Return the [x, y] coordinate for the center point of the cell that contains the specified text.  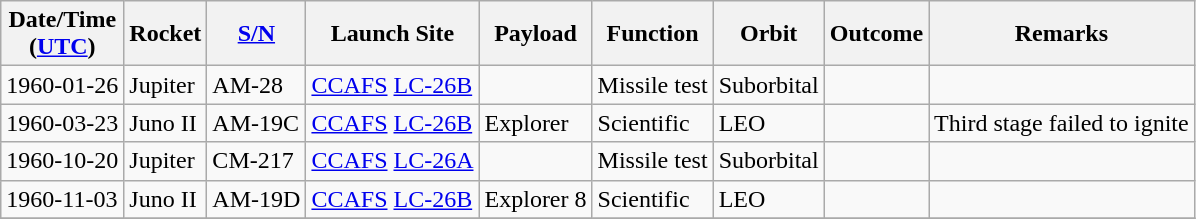
Payload [536, 34]
Date/Time(UTC) [62, 34]
S/N [256, 34]
AM-19C [256, 123]
1960-01-26 [62, 85]
CM-217 [256, 161]
CCAFS LC-26A [392, 161]
Outcome [876, 34]
AM-19D [256, 199]
1960-11-03 [62, 199]
Launch Site [392, 34]
Rocket [166, 34]
1960-03-23 [62, 123]
1960-10-20 [62, 161]
Explorer 8 [536, 199]
Explorer [536, 123]
Function [652, 34]
Third stage failed to ignite [1062, 123]
AM-28 [256, 85]
Orbit [768, 34]
Remarks [1062, 34]
